For the text-containing cell, return its midpoint in (X, Y) coordinate format. 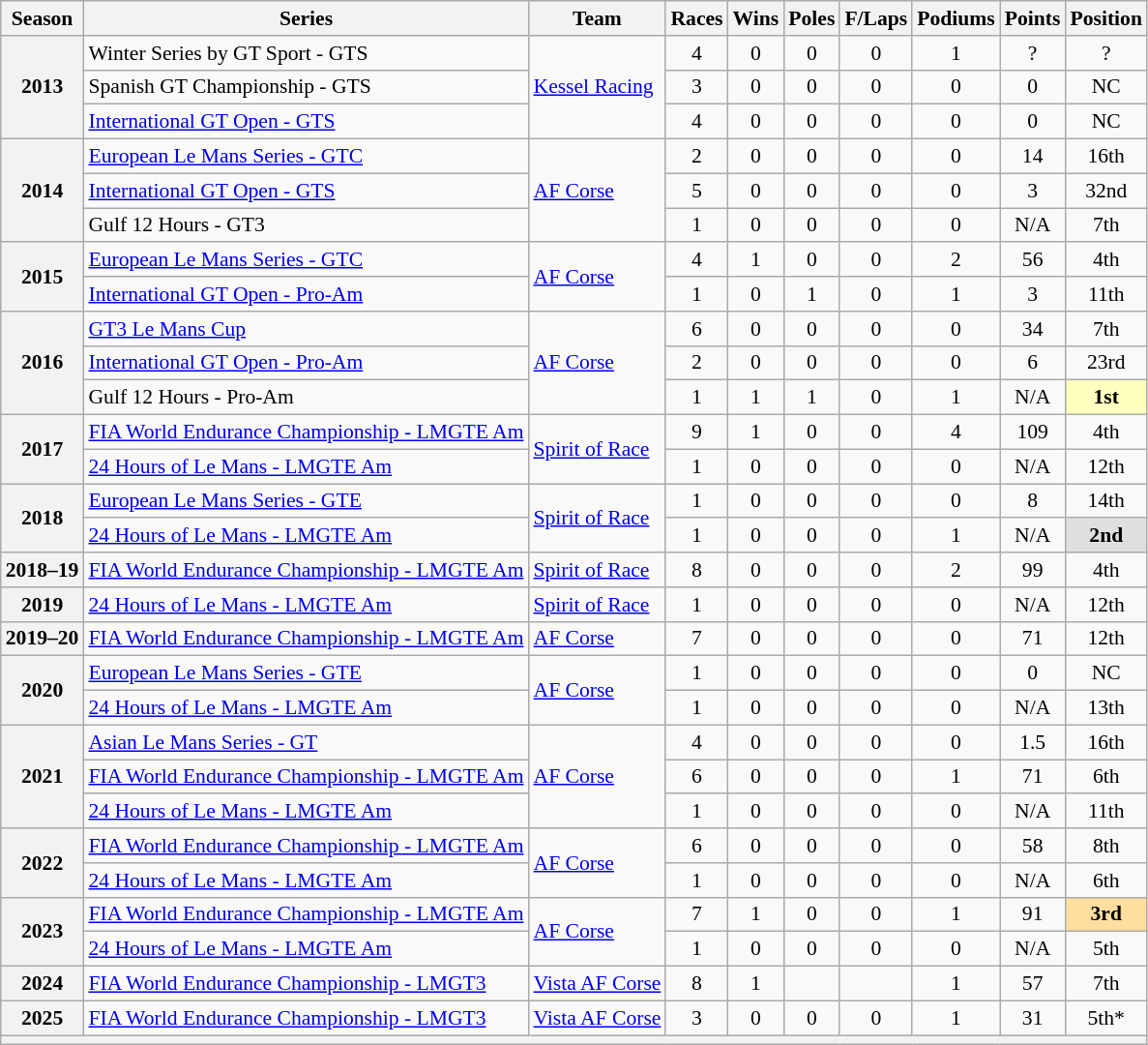
2024 (43, 984)
1st (1105, 398)
8th (1105, 846)
F/Laps (876, 18)
2nd (1105, 536)
5th (1105, 949)
Races (696, 18)
GT3 Le Mans Cup (306, 329)
99 (1033, 570)
Season (43, 18)
2013 (43, 87)
13th (1105, 708)
2018–19 (43, 570)
14th (1105, 501)
Position (1105, 18)
56 (1033, 260)
31 (1033, 1018)
5th* (1105, 1018)
Poles (811, 18)
14 (1033, 157)
Gulf 12 Hours - GT3 (306, 225)
32nd (1105, 191)
2022 (43, 863)
Gulf 12 Hours - Pro-Am (306, 398)
Points (1033, 18)
2018 (43, 519)
Kessel Racing (597, 87)
9 (696, 433)
23rd (1105, 363)
1.5 (1033, 742)
57 (1033, 984)
109 (1033, 433)
2019–20 (43, 639)
2021 (43, 776)
Team (597, 18)
5 (696, 191)
2017 (43, 449)
2014 (43, 192)
2015 (43, 277)
2023 (43, 931)
2019 (43, 605)
3rd (1105, 914)
Wins (756, 18)
Winter Series by GT Sport - GTS (306, 53)
Podiums (956, 18)
2020 (43, 691)
Asian Le Mans Series - GT (306, 742)
34 (1033, 329)
91 (1033, 914)
Spanish GT Championship - GTS (306, 87)
Series (306, 18)
2025 (43, 1018)
58 (1033, 846)
2016 (43, 364)
